From the cell containing the given text, extract its center point as (x, y) coordinate. 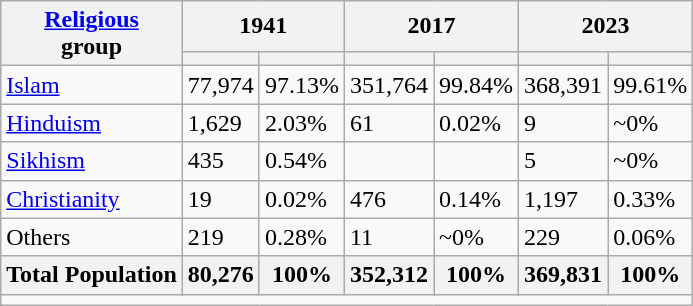
0.06% (650, 237)
Sikhism (92, 161)
61 (388, 123)
11 (388, 237)
1941 (263, 26)
351,764 (388, 85)
80,276 (220, 275)
0.54% (302, 161)
219 (220, 237)
Religiousgroup (92, 34)
1,197 (564, 199)
435 (220, 161)
Others (92, 237)
97.13% (302, 85)
77,974 (220, 85)
2017 (431, 26)
229 (564, 237)
99.84% (476, 85)
Islam (92, 85)
Christianity (92, 199)
19 (220, 199)
0.14% (476, 199)
368,391 (564, 85)
99.61% (650, 85)
2.03% (302, 123)
Hinduism (92, 123)
5 (564, 161)
2023 (606, 26)
476 (388, 199)
Total Population (92, 275)
369,831 (564, 275)
0.28% (302, 237)
0.33% (650, 199)
1,629 (220, 123)
352,312 (388, 275)
9 (564, 123)
